Identify which cell holds the provided text, then report its [x, y] central coordinate. 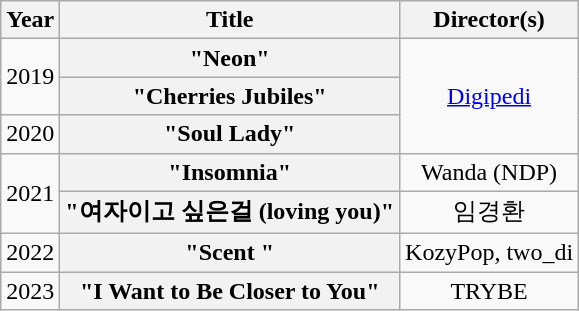
Year [30, 20]
Title [230, 20]
2019 [30, 77]
TRYBE [490, 291]
"여자이고 싶은걸 (loving you)" [230, 212]
Director(s) [490, 20]
임경환 [490, 212]
Digipedi [490, 96]
"Scent " [230, 253]
"Soul Lady" [230, 134]
"Cherries Jubiles" [230, 96]
2021 [30, 194]
"I Want to Be Closer to You" [230, 291]
"Neon" [230, 58]
2023 [30, 291]
2020 [30, 134]
KozyPop, two_di [490, 253]
"Insomnia" [230, 172]
Wanda (NDP) [490, 172]
2022 [30, 253]
